From the cell containing the given text, extract its center point as [X, Y] coordinate. 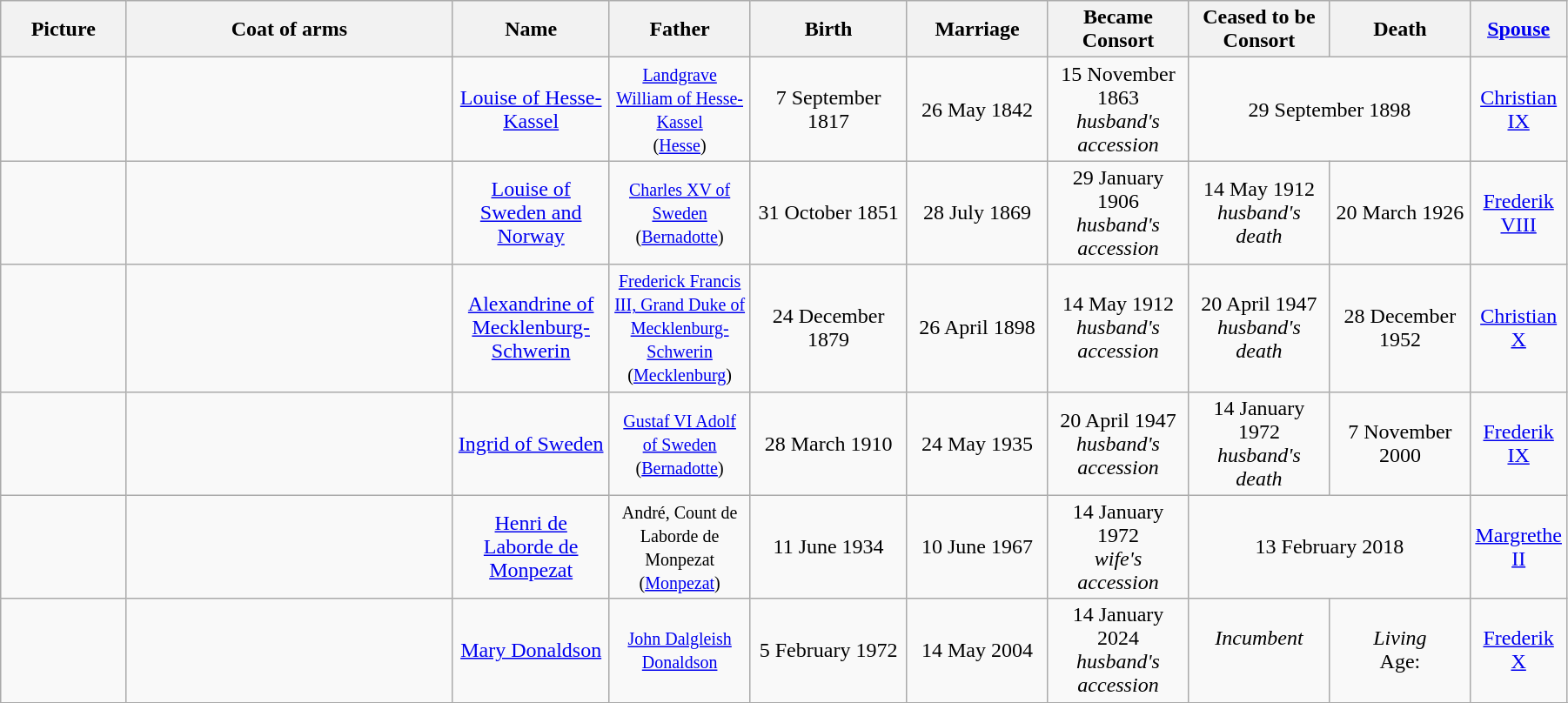
Frederik VIII [1519, 212]
7 September 1817 [828, 110]
Landgrave William of Hesse-Kassel(Hesse) [680, 110]
Picture [64, 30]
John Dalgleish Donaldson [680, 651]
26 May 1842 [977, 110]
Death [1400, 30]
Margrethe II [1519, 546]
24 December 1879 [828, 328]
Ingrid of Sweden [531, 444]
5 February 1972 [828, 651]
Coat of arms [289, 30]
20 April 1947husband's death [1259, 328]
Christian X [1519, 328]
28 March 1910 [828, 444]
28 July 1869 [977, 212]
Charles XV of Sweden(Bernadotte) [680, 212]
11 June 1934 [828, 546]
Incumbent [1259, 651]
Frederik IX [1519, 444]
Name [531, 30]
31 October 1851 [828, 212]
Louise of Hesse-Kassel [531, 110]
13 February 2018 [1330, 546]
Mary Donaldson [531, 651]
Alexandrine of Mecklenburg-Schwerin [531, 328]
29 September 1898 [1330, 110]
Birth [828, 30]
André, Count de Laborde de Monpezat(Monpezat) [680, 546]
Gustaf VI Adolf of Sweden(Bernadotte) [680, 444]
Louise of Sweden and Norway [531, 212]
Marriage [977, 30]
29 January 1906husband's accession [1118, 212]
20 March 1926 [1400, 212]
Frederik X [1519, 651]
14 May 1912husband's accession [1118, 328]
Henri de Laborde de Monpezat [531, 546]
Frederick Francis III, Grand Duke of Mecklenburg-Schwerin(Mecklenburg) [680, 328]
14 January 2024husband's accession [1118, 651]
14 January 1972husband's death [1259, 444]
15 November 1863 husband's accession [1118, 110]
26 April 1898 [977, 328]
14 January 1972wife's accession [1118, 546]
LivingAge: [1400, 651]
10 June 1967 [977, 546]
Became Consort [1118, 30]
Spouse [1519, 30]
Father [680, 30]
Christian IX [1519, 110]
24 May 1935 [977, 444]
7 November 2000 [1400, 444]
14 May 1912 husband's death [1259, 212]
Ceased to be Consort [1259, 30]
28 December 1952 [1400, 328]
14 May 2004 [977, 651]
20 April 1947husband's accession [1118, 444]
